Return the [X, Y] coordinate for the center point of the cell that contains the specified text.  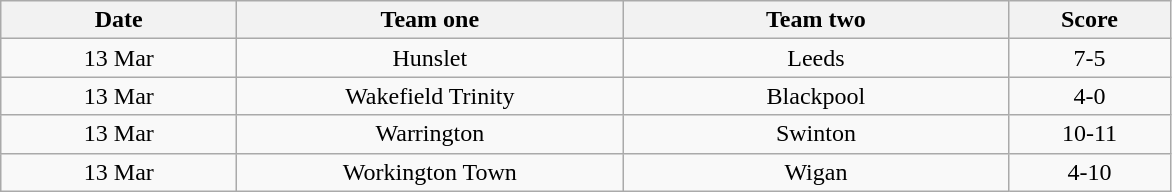
Team one [430, 20]
Wakefield Trinity [430, 96]
Swinton [816, 134]
4-10 [1090, 172]
Workington Town [430, 172]
Warrington [430, 134]
Hunslet [430, 58]
7-5 [1090, 58]
4-0 [1090, 96]
Date [119, 20]
10-11 [1090, 134]
Score [1090, 20]
Leeds [816, 58]
Blackpool [816, 96]
Wigan [816, 172]
Team two [816, 20]
